Provide the [x, y] coordinate of the cell's center where the given text is located.  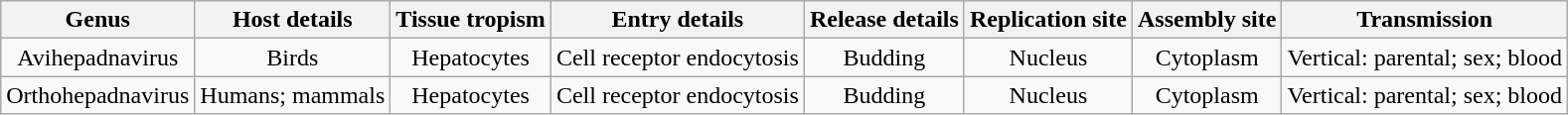
Humans; mammals [292, 95]
Avihepadnavirus [97, 57]
Replication site [1047, 20]
Genus [97, 20]
Orthohepadnavirus [97, 95]
Assembly site [1206, 20]
Tissue tropism [471, 20]
Birds [292, 57]
Host details [292, 20]
Transmission [1425, 20]
Release details [884, 20]
Entry details [678, 20]
